Find where the given text appears and provide that cell's center as [X, Y] coordinate. 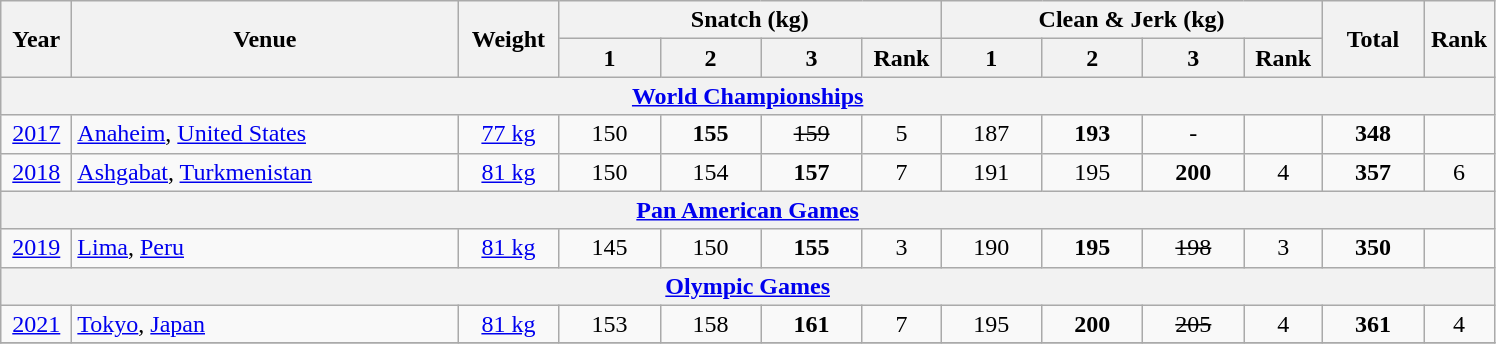
Olympic Games [748, 286]
Tokyo, Japan [265, 324]
158 [710, 324]
361 [1372, 324]
145 [610, 248]
159 [812, 134]
Anaheim, United States [265, 134]
Snatch (kg) [750, 20]
6 [1460, 172]
2018 [36, 172]
187 [992, 134]
Clean & Jerk (kg) [1132, 20]
5 [902, 134]
193 [1092, 134]
157 [812, 172]
350 [1372, 248]
205 [1194, 324]
2021 [36, 324]
348 [1372, 134]
357 [1372, 172]
2017 [36, 134]
77 kg [508, 134]
Pan American Games [748, 210]
153 [610, 324]
198 [1194, 248]
Venue [265, 39]
Year [36, 39]
Weight [508, 39]
161 [812, 324]
World Championships [748, 96]
- [1194, 134]
Total [1372, 39]
Ashgabat, Turkmenistan [265, 172]
191 [992, 172]
190 [992, 248]
2019 [36, 248]
154 [710, 172]
Lima, Peru [265, 248]
